Determine the (x, y) coordinate at the center of the cell enclosing the given text.  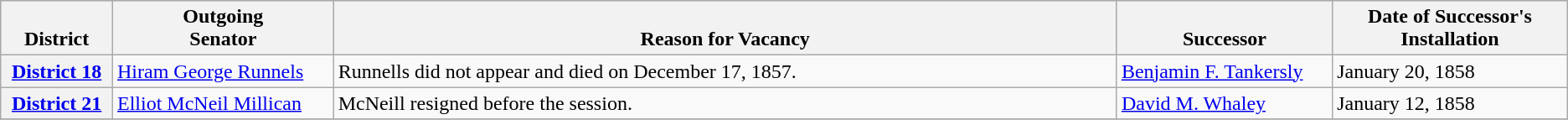
Hiram George Runnels (224, 71)
McNeill resigned before the session. (725, 103)
Reason for Vacancy (725, 29)
District (57, 29)
Benjamin F. Tankersly (1225, 71)
David M. Whaley (1225, 103)
OutgoingSenator (224, 29)
Elliot McNeil Millican (224, 103)
January 20, 1858 (1451, 71)
Successor (1225, 29)
District 21 (57, 103)
January 12, 1858 (1451, 103)
Date of Successor's Installation (1451, 29)
District 18 (57, 71)
Runnells did not appear and died on December 17, 1857. (725, 71)
